Find where the given text appears and provide that cell's center as (x, y) coordinate. 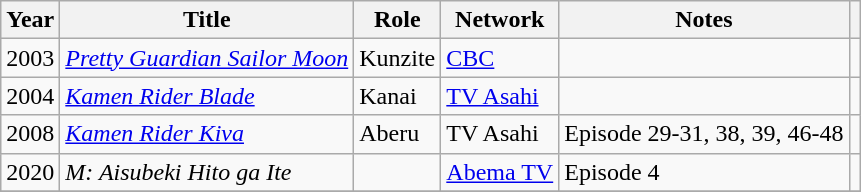
Kanai (398, 96)
Role (398, 20)
Year (30, 20)
2004 (30, 96)
Network (500, 20)
Notes (704, 20)
CBC (500, 58)
Aberu (398, 134)
Kunzite (398, 58)
2003 (30, 58)
Episode 29-31, 38, 39, 46-48 (704, 134)
M: Aisubeki Hito ga Ite (207, 172)
Kamen Rider Blade (207, 96)
Title (207, 20)
2008 (30, 134)
Kamen Rider Kiva (207, 134)
2020 (30, 172)
Episode 4 (704, 172)
Abema TV (500, 172)
Pretty Guardian Sailor Moon (207, 58)
